From the cell containing the given text, extract its center point as (X, Y) coordinate. 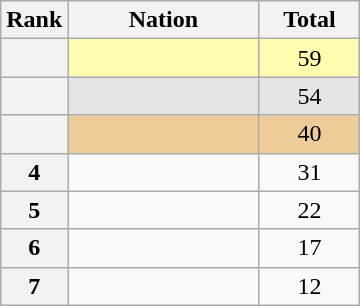
12 (310, 286)
Rank (34, 20)
7 (34, 286)
40 (310, 134)
Nation (164, 20)
5 (34, 210)
4 (34, 172)
17 (310, 248)
59 (310, 58)
54 (310, 96)
31 (310, 172)
6 (34, 248)
Total (310, 20)
22 (310, 210)
